Pinpoint the cell where the given text exists, returning its [x, y] midpoint coordinate. 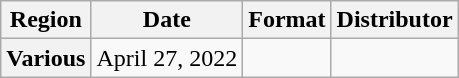
Format [287, 20]
April 27, 2022 [167, 58]
Distributor [394, 20]
Date [167, 20]
Various [46, 58]
Region [46, 20]
